From the cell containing the given text, extract its center point as [x, y] coordinate. 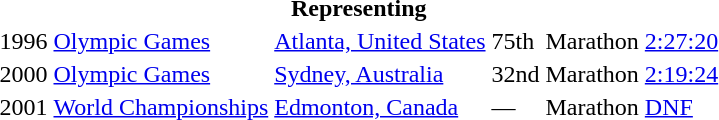
Sydney, Australia [380, 74]
32nd [516, 74]
Atlanta, United States [380, 41]
75th [516, 41]
2:27:20 [681, 41]
2:19:24 [681, 74]
